Scan for the cell matching the given text and deliver its [x, y] coordinate at center. 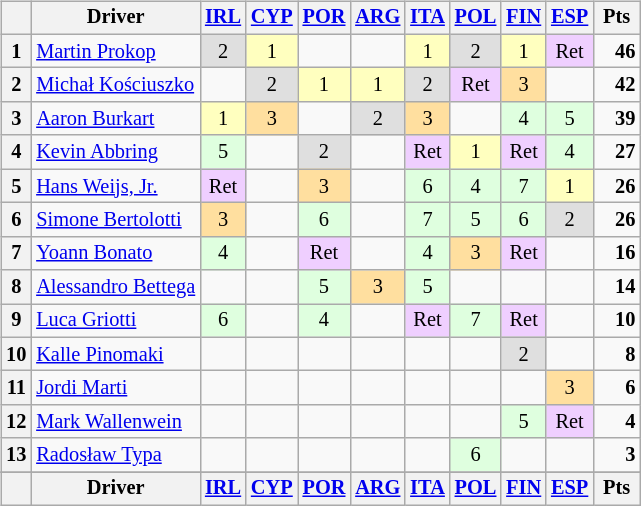
14 [616, 287]
Michał Kościuszko [116, 85]
39 [616, 119]
16 [616, 253]
12 [16, 422]
Aaron Burkart [116, 119]
Luca Griotti [116, 321]
Alessandro Bettega [116, 287]
Kalle Pinomaki [116, 354]
Jordi Marti [116, 388]
42 [616, 85]
46 [616, 51]
Yoann Bonato [116, 253]
Kevin Abbring [116, 152]
Simone Bertolotti [116, 220]
Hans Weijs, Jr. [116, 186]
11 [16, 388]
Martin Prokop [116, 51]
9 [16, 321]
Radosław Typa [116, 455]
13 [16, 455]
27 [616, 152]
Mark Wallenwein [116, 422]
